Find where the given text appears and provide that cell's center as (X, Y) coordinate. 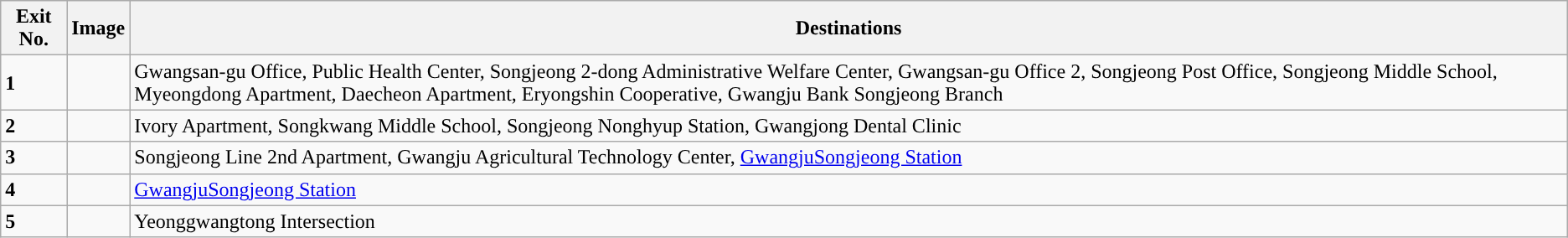
Destinations (848, 28)
5 (34, 221)
Yeonggwangtong Intersection (848, 221)
Exit No. (34, 28)
1 (34, 82)
Image (99, 28)
2 (34, 126)
GwangjuSongjeong Station (848, 189)
Ivory Apartment, Songkwang Middle School, Songjeong Nonghyup Station, Gwangjong Dental Clinic (848, 126)
4 (34, 189)
3 (34, 158)
Songjeong Line 2nd Apartment, Gwangju Agricultural Technology Center, GwangjuSongjeong Station (848, 158)
